Detect which cell encompasses the target text, then output its [X, Y] center coordinate. 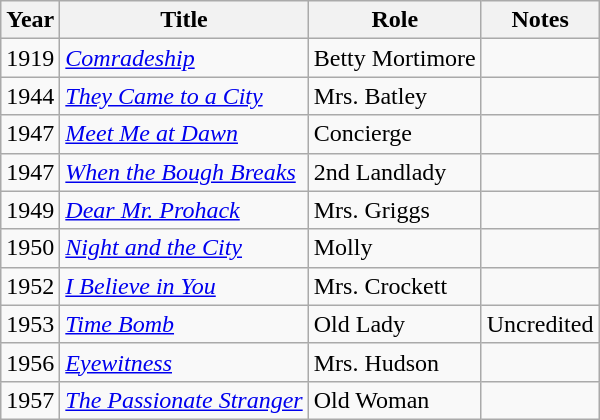
Title [184, 20]
Dear Mr. Prohack [184, 210]
Old Woman [394, 400]
1919 [30, 58]
1956 [30, 362]
I Believe in You [184, 286]
Year [30, 20]
Eyewitness [184, 362]
Mrs. Crockett [394, 286]
Notes [540, 20]
Mrs. Hudson [394, 362]
Molly [394, 248]
1953 [30, 324]
2nd Landlady [394, 172]
Old Lady [394, 324]
Night and the City [184, 248]
When the Bough Breaks [184, 172]
Uncredited [540, 324]
Time Bomb [184, 324]
Meet Me at Dawn [184, 134]
Comradeship [184, 58]
They Came to a City [184, 96]
Role [394, 20]
Mrs. Batley [394, 96]
1957 [30, 400]
1950 [30, 248]
The Passionate Stranger [184, 400]
Mrs. Griggs [394, 210]
Concierge [394, 134]
1949 [30, 210]
1952 [30, 286]
Betty Mortimore [394, 58]
1944 [30, 96]
